Scan for the cell matching the given text and deliver its (X, Y) coordinate at center. 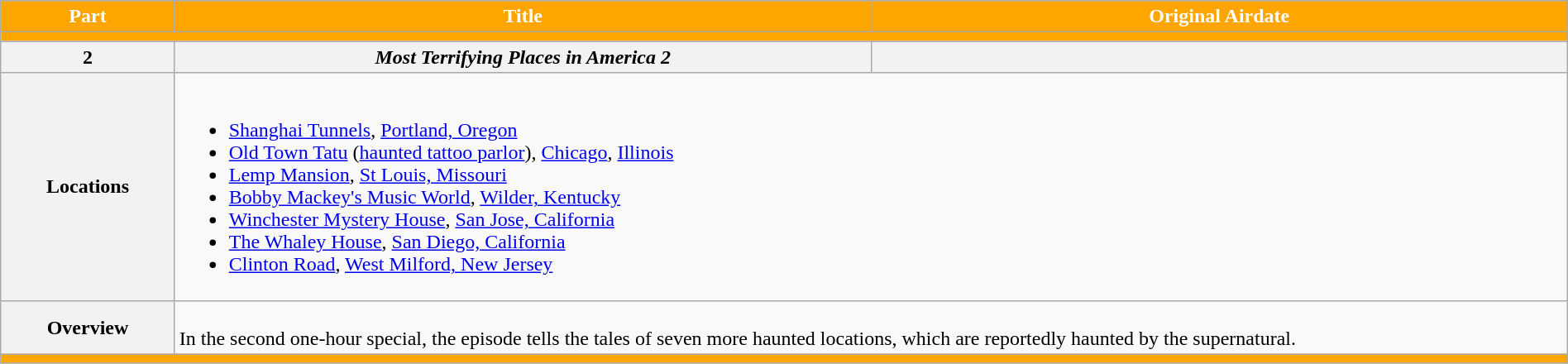
Most Terrifying Places in America 2 (523, 57)
Original Airdate (1219, 17)
Title (523, 17)
Part (88, 17)
In the second one-hour special, the episode tells the tales of seven more haunted locations, which are reportedly haunted by the supernatural. (871, 328)
Overview (88, 328)
2 (88, 57)
Locations (88, 187)
